Detect which cell encompasses the target text, then output its [X, Y] center coordinate. 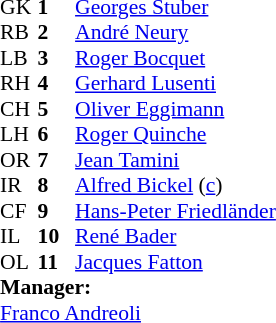
LH [19, 135]
OR [19, 160]
RH [19, 83]
LB [19, 58]
9 [57, 211]
2 [57, 33]
Gerhard Lusenti [176, 83]
CF [19, 211]
Manager: [138, 287]
4 [57, 83]
Jacques Fatton [176, 262]
Oliver Eggimann [176, 109]
7 [57, 160]
André Neury [176, 33]
Hans-Peter Friedländer [176, 211]
OL [19, 262]
8 [57, 185]
IR [19, 185]
5 [57, 109]
11 [57, 262]
6 [57, 135]
10 [57, 237]
Jean Tamini [176, 160]
RB [19, 33]
IL [19, 237]
Roger Bocquet [176, 58]
3 [57, 58]
CH [19, 109]
René Bader [176, 237]
Roger Quinche [176, 135]
Alfred Bickel (c) [176, 185]
